Locate the cell with the specified text and output its [x, y] center coordinate. 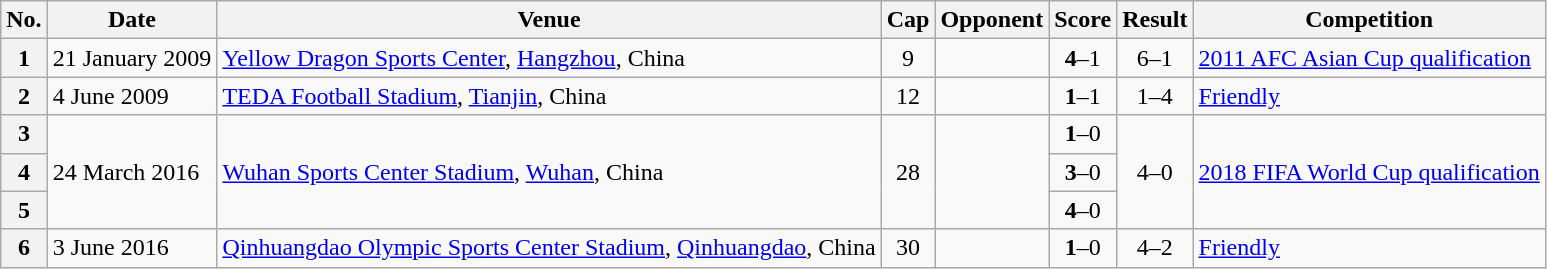
1 [24, 58]
6 [24, 248]
3–0 [1083, 172]
Competition [1369, 20]
30 [908, 248]
6–1 [1155, 58]
4 [24, 172]
Score [1083, 20]
Date [132, 20]
3 June 2016 [132, 248]
Yellow Dragon Sports Center, Hangzhou, China [549, 58]
No. [24, 20]
4 June 2009 [132, 96]
Opponent [992, 20]
21 January 2009 [132, 58]
Qinhuangdao Olympic Sports Center Stadium, Qinhuangdao, China [549, 248]
Venue [549, 20]
24 March 2016 [132, 172]
1–4 [1155, 96]
5 [24, 210]
Cap [908, 20]
28 [908, 172]
Result [1155, 20]
4–2 [1155, 248]
1–1 [1083, 96]
Wuhan Sports Center Stadium, Wuhan, China [549, 172]
12 [908, 96]
4–1 [1083, 58]
3 [24, 134]
2 [24, 96]
9 [908, 58]
TEDA Football Stadium, Tianjin, China [549, 96]
2018 FIFA World Cup qualification [1369, 172]
2011 AFC Asian Cup qualification [1369, 58]
